Capture the cell that displays the provided text and extract its (X, Y) central coordinate. 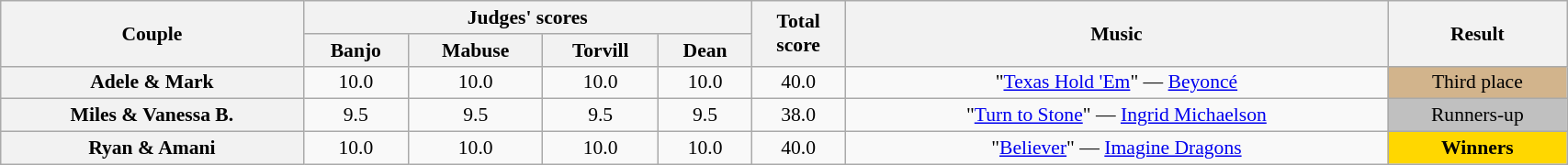
"Turn to Stone" — Ingrid Michaelson (1117, 115)
Torvill (601, 50)
Ryan & Amani (152, 148)
Judges' scores (527, 17)
Mabuse (476, 50)
Result (1477, 33)
Couple (152, 33)
Miles & Vanessa B. (152, 115)
"Texas Hold 'Em" — Beyoncé (1117, 82)
Winners (1477, 148)
Totalscore (799, 33)
38.0 (799, 115)
Dean (705, 50)
Banjo (356, 50)
Runners-up (1477, 115)
Music (1117, 33)
"Believer" — Imagine Dragons (1117, 148)
Third place (1477, 82)
Adele & Mark (152, 82)
